For the text-containing cell, return its midpoint in [x, y] coordinate format. 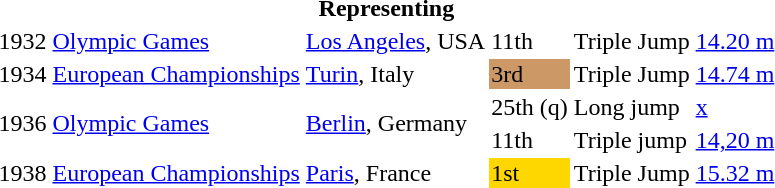
3rd [530, 74]
Paris, France [395, 173]
Long jump [632, 107]
Triple jump [632, 140]
Los Angeles, USA [395, 41]
Turin, Italy [395, 74]
25th (q) [530, 107]
Berlin, Germany [395, 124]
1st [530, 173]
